Output the [x, y] coordinate of the center of the cell containing the given text.  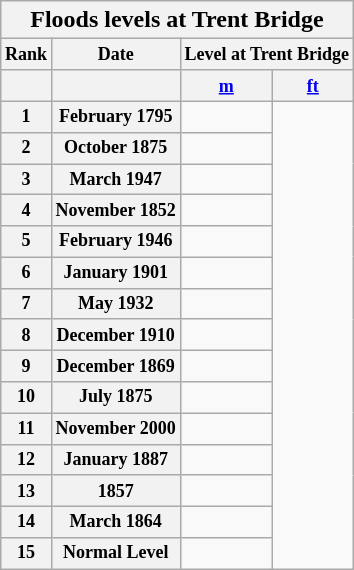
3 [26, 180]
5 [26, 242]
2 [26, 148]
May 1932 [116, 304]
November 2000 [116, 428]
December 1869 [116, 366]
February 1946 [116, 242]
1 [26, 116]
January 1887 [116, 460]
12 [26, 460]
Rank [26, 54]
9 [26, 366]
15 [26, 554]
November 1852 [116, 210]
March 1947 [116, 180]
January 1901 [116, 272]
11 [26, 428]
m [226, 86]
4 [26, 210]
ft [314, 86]
Level at Trent Bridge [266, 54]
10 [26, 398]
March 1864 [116, 522]
February 1795 [116, 116]
Date [116, 54]
December 1910 [116, 334]
6 [26, 272]
7 [26, 304]
July 1875 [116, 398]
14 [26, 522]
1857 [116, 490]
8 [26, 334]
Normal Level [116, 554]
Floods levels at Trent Bridge [178, 20]
13 [26, 490]
October 1875 [116, 148]
